From the cell containing the given text, extract its center point as [X, Y] coordinate. 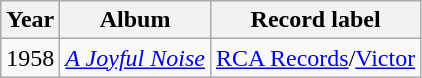
1958 [30, 58]
Record label [315, 20]
Year [30, 20]
A Joyful Noise [136, 58]
Album [136, 20]
RCA Records/Victor [315, 58]
